Determine the (x, y) coordinate at the center of the cell enclosing the given text.  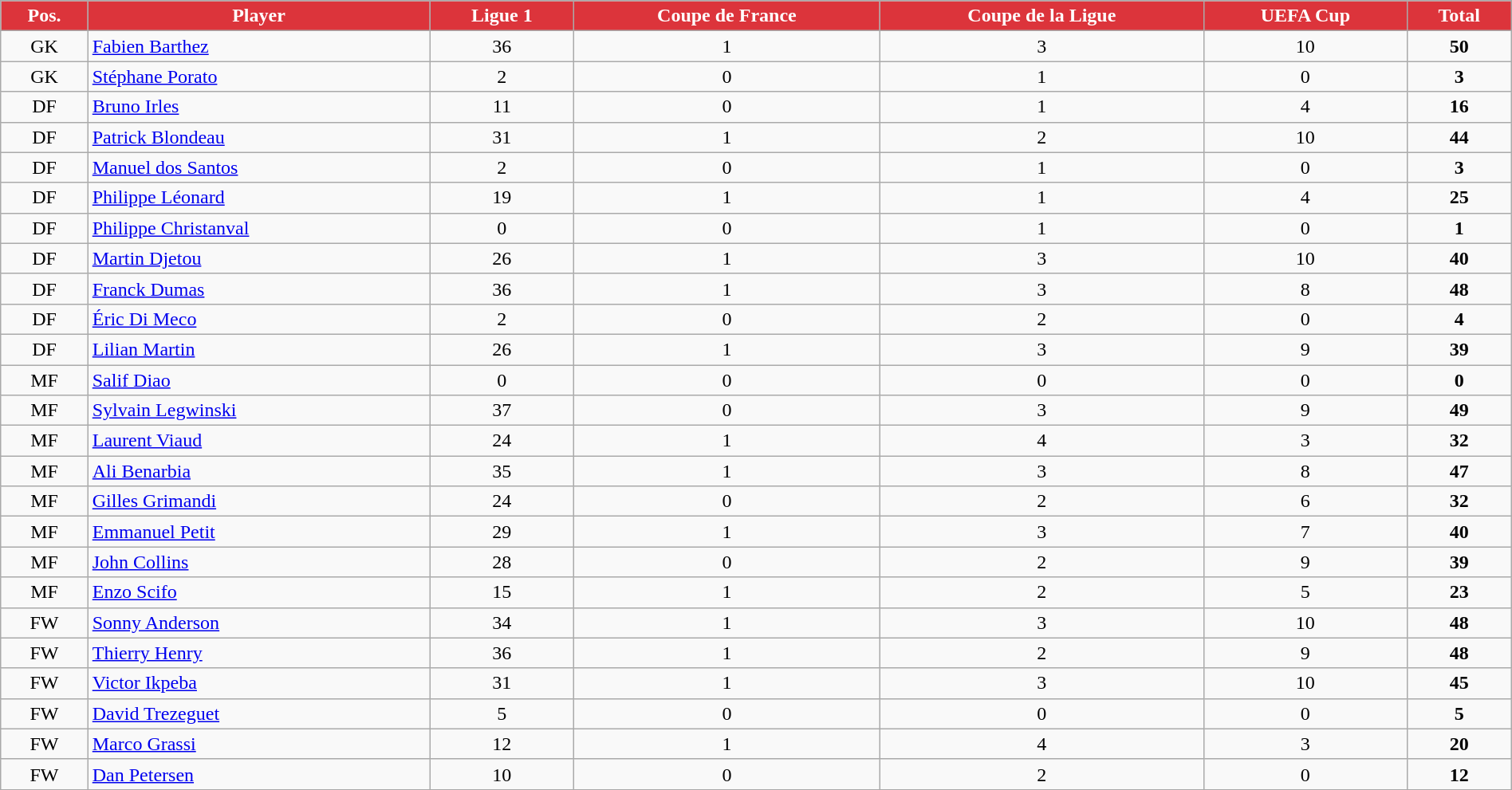
Philippe Christanval (258, 228)
Coupe de France (727, 16)
Ali Benarbia (258, 471)
Enzo Scifo (258, 592)
David Trezeguet (258, 713)
15 (502, 592)
34 (502, 623)
Gilles Grimandi (258, 501)
Sylvain Legwinski (258, 411)
Lilian Martin (258, 349)
Fabien Barthez (258, 46)
50 (1459, 46)
47 (1459, 471)
Total (1459, 16)
Sonny Anderson (258, 623)
20 (1459, 744)
29 (502, 532)
Player (258, 16)
6 (1305, 501)
UEFA Cup (1305, 16)
Dan Petersen (258, 774)
11 (502, 107)
Manuel dos Santos (258, 167)
Victor Ikpeba (258, 683)
35 (502, 471)
Salif Diao (258, 380)
Pos. (45, 16)
Éric Di Meco (258, 319)
John Collins (258, 562)
Emmanuel Petit (258, 532)
Bruno Irles (258, 107)
Stéphane Porato (258, 77)
16 (1459, 107)
28 (502, 562)
Ligue 1 (502, 16)
Franck Dumas (258, 289)
7 (1305, 532)
19 (502, 198)
Laurent Viaud (258, 441)
45 (1459, 683)
Martin Djetou (258, 258)
49 (1459, 411)
Patrick Blondeau (258, 137)
23 (1459, 592)
37 (502, 411)
Coupe de la Ligue (1041, 16)
Philippe Léonard (258, 198)
Thierry Henry (258, 653)
25 (1459, 198)
44 (1459, 137)
Marco Grassi (258, 744)
